Extract the (X, Y) coordinate from the center of the cell holding the provided text.  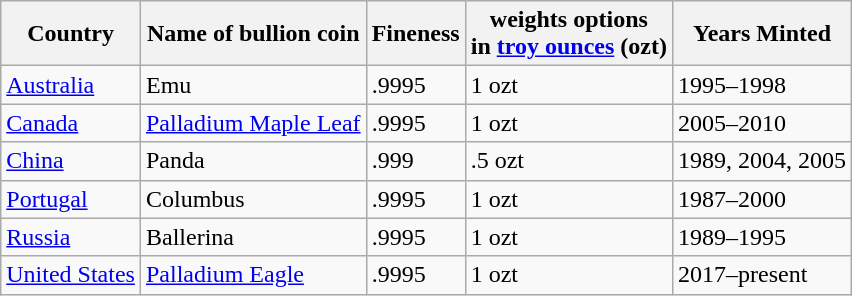
.999 (416, 161)
China (71, 161)
Emu (253, 85)
1987–2000 (762, 199)
Portugal (71, 199)
Name of bullion coin (253, 34)
2005–2010 (762, 123)
1989–1995 (762, 237)
Australia (71, 85)
2017–present (762, 275)
.5 ozt (568, 161)
Fineness (416, 34)
United States (71, 275)
1989, 2004, 2005 (762, 161)
Panda (253, 161)
Palladium Maple Leaf (253, 123)
Canada (71, 123)
Columbus (253, 199)
Russia (71, 237)
Years Minted (762, 34)
1995–1998 (762, 85)
Country (71, 34)
Palladium Eagle (253, 275)
Ballerina (253, 237)
weights optionsin troy ounces (ozt) (568, 34)
